Pinpoint the cell where the given text exists, returning its [x, y] midpoint coordinate. 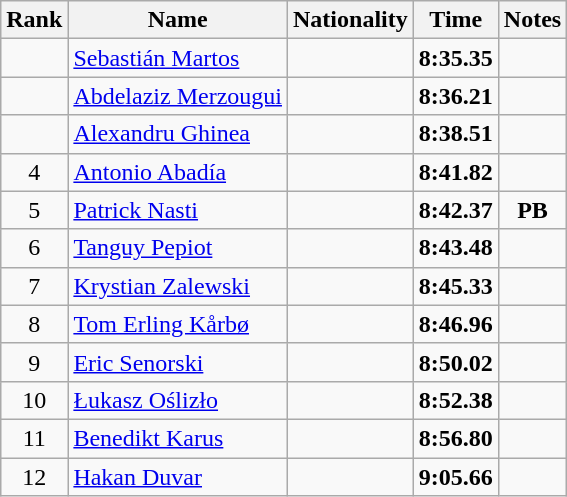
Hakan Duvar [178, 477]
8:46.96 [456, 324]
7 [34, 286]
Patrick Nasti [178, 210]
Antonio Abadía [178, 172]
Tanguy Pepiot [178, 248]
5 [34, 210]
8:36.21 [456, 96]
8 [34, 324]
8:38.51 [456, 134]
Time [456, 20]
12 [34, 477]
Rank [34, 20]
4 [34, 172]
Łukasz Oślizło [178, 400]
Sebastián Martos [178, 58]
Benedikt Karus [178, 438]
8:43.48 [456, 248]
Nationality [351, 20]
8:50.02 [456, 362]
Name [178, 20]
Krystian Zalewski [178, 286]
Abdelaziz Merzougui [178, 96]
8:42.37 [456, 210]
11 [34, 438]
8:41.82 [456, 172]
8:56.80 [456, 438]
10 [34, 400]
Alexandru Ghinea [178, 134]
Tom Erling Kårbø [178, 324]
8:52.38 [456, 400]
Eric Senorski [178, 362]
Notes [532, 20]
PB [532, 210]
6 [34, 248]
8:35.35 [456, 58]
8:45.33 [456, 286]
9 [34, 362]
9:05.66 [456, 477]
